Capture the cell that displays the provided text and extract its [x, y] central coordinate. 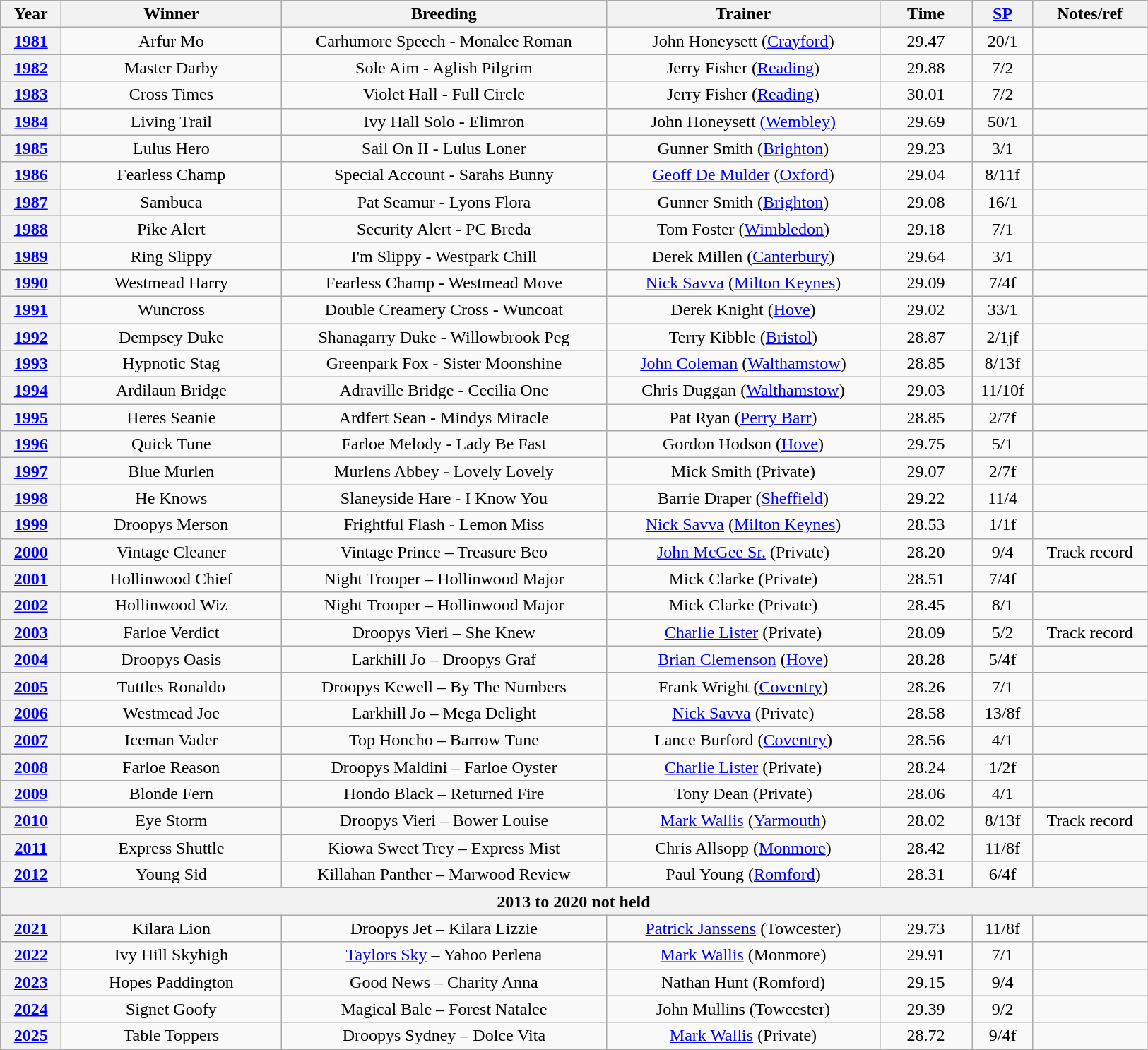
John Honeysett (Crayford) [743, 41]
2000 [31, 552]
2010 [31, 821]
29.75 [925, 444]
Geoff De Mulder (Oxford) [743, 175]
Hollinwood Chief [171, 579]
Tom Foster (Wimbledon) [743, 229]
Wuncross [171, 309]
Gordon Hodson (Hove) [743, 444]
28.31 [925, 875]
Ivy Hall Solo - Elimron [444, 122]
28.02 [925, 821]
Hondo Black – Returned Fire [444, 794]
Frightful Flash - Lemon Miss [444, 525]
2003 [31, 632]
1991 [31, 309]
1994 [31, 391]
Taylors Sky – Yahoo Perlena [444, 955]
1995 [31, 418]
Droopys Sydney – Dolce Vita [444, 1036]
1988 [31, 229]
Hollinwood Wiz [171, 606]
2012 [31, 875]
Magical Bale – Forest Natalee [444, 1009]
Frank Wright (Coventry) [743, 686]
11/4 [1002, 498]
1/1f [1002, 525]
Young Sid [171, 875]
Blue Murlen [171, 471]
I'm Slippy - Westpark Chill [444, 256]
Sole Aim - Aglish Pilgrim [444, 68]
29.07 [925, 471]
28.20 [925, 552]
Hypnotic Stag [171, 364]
Good News – Charity Anna [444, 982]
Nathan Hunt (Romford) [743, 982]
29.69 [925, 122]
Ardilaun Bridge [171, 391]
2001 [31, 579]
Derek Millen (Canterbury) [743, 256]
John Mullins (Towcester) [743, 1009]
29.47 [925, 41]
Hopes Paddington [171, 982]
1993 [31, 364]
28.45 [925, 606]
2002 [31, 606]
28.09 [925, 632]
1982 [31, 68]
29.64 [925, 256]
50/1 [1002, 122]
29.04 [925, 175]
2005 [31, 686]
28.51 [925, 579]
Signet Goofy [171, 1009]
2022 [31, 955]
2023 [31, 982]
John McGee Sr. (Private) [743, 552]
9/4f [1002, 1036]
Tony Dean (Private) [743, 794]
Patrick Janssens (Towcester) [743, 928]
Fearless Champ [171, 175]
29.18 [925, 229]
Double Creamery Cross - Wuncoat [444, 309]
Time [925, 14]
2008 [31, 767]
1984 [31, 122]
Farloe Melody - Lady Be Fast [444, 444]
28.53 [925, 525]
He Knows [171, 498]
Sambuca [171, 202]
29.15 [925, 982]
Kiowa Sweet Trey – Express Mist [444, 848]
Paul Young (Romford) [743, 875]
1986 [31, 175]
29.23 [925, 148]
Lulus Hero [171, 148]
28.26 [925, 686]
Arfur Mo [171, 41]
Fearless Champ - Westmead Move [444, 283]
8/1 [1002, 606]
1999 [31, 525]
1985 [31, 148]
29.91 [925, 955]
Droopys Vieri – She Knew [444, 632]
Security Alert - PC Breda [444, 229]
28.87 [925, 337]
Killahan Panther – Marwood Review [444, 875]
Pat Seamur - Lyons Flora [444, 202]
1989 [31, 256]
Ring Slippy [171, 256]
SP [1002, 14]
Derek Knight (Hove) [743, 309]
28.56 [925, 740]
Droopys Merson [171, 525]
Chris Allsopp (Monmore) [743, 848]
28.24 [925, 767]
1996 [31, 444]
28.58 [925, 713]
Sail On II - Lulus Loner [444, 148]
Lance Burford (Coventry) [743, 740]
1998 [31, 498]
Violet Hall - Full Circle [444, 95]
Iceman Vader [171, 740]
8/11f [1002, 175]
Droopys Maldini – Farloe Oyster [444, 767]
John Coleman (Walthamstow) [743, 364]
Farloe Verdict [171, 632]
28.72 [925, 1036]
2013 to 2020 not held [574, 902]
2007 [31, 740]
Notes/ref [1089, 14]
20/1 [1002, 41]
Tuttles Ronaldo [171, 686]
Eye Storm [171, 821]
2006 [31, 713]
Blonde Fern [171, 794]
29.22 [925, 498]
5/4f [1002, 659]
Greenpark Fox - Sister Moonshine [444, 364]
13/8f [1002, 713]
Slaneyside Hare - I Know You [444, 498]
Vintage Prince – Treasure Beo [444, 552]
30.01 [925, 95]
Cross Times [171, 95]
28.42 [925, 848]
Master Darby [171, 68]
Mark Wallis (Monmore) [743, 955]
Express Shuttle [171, 848]
29.88 [925, 68]
Winner [171, 14]
2011 [31, 848]
Ivy Hill Skyhigh [171, 955]
Farloe Reason [171, 767]
Dempsey Duke [171, 337]
Trainer [743, 14]
Droopys Jet – Kilara Lizzie [444, 928]
Special Account - Sarahs Bunny [444, 175]
Nick Savva (Private) [743, 713]
Terry Kibble (Bristol) [743, 337]
Droopys Oasis [171, 659]
28.06 [925, 794]
2021 [31, 928]
Westmead Harry [171, 283]
Kilara Lion [171, 928]
Table Toppers [171, 1036]
Mark Wallis (Private) [743, 1036]
29.02 [925, 309]
Larkhill Jo – Mega Delight [444, 713]
Droopys Vieri – Bower Louise [444, 821]
Pat Ryan (Perry Barr) [743, 418]
1/2f [1002, 767]
1990 [31, 283]
28.28 [925, 659]
Pike Alert [171, 229]
Living Trail [171, 122]
29.08 [925, 202]
Brian Clemenson (Hove) [743, 659]
Westmead Joe [171, 713]
Heres Seanie [171, 418]
Mark Wallis (Yarmouth) [743, 821]
1983 [31, 95]
Larkhill Jo – Droopys Graf [444, 659]
6/4f [1002, 875]
Vintage Cleaner [171, 552]
Chris Duggan (Walthamstow) [743, 391]
Top Honcho – Barrow Tune [444, 740]
Droopys Kewell – By The Numbers [444, 686]
1992 [31, 337]
2009 [31, 794]
29.73 [925, 928]
Year [31, 14]
1987 [31, 202]
29.03 [925, 391]
1997 [31, 471]
2/1jf [1002, 337]
Barrie Draper (Sheffield) [743, 498]
29.09 [925, 283]
5/2 [1002, 632]
33/1 [1002, 309]
2025 [31, 1036]
9/2 [1002, 1009]
29.39 [925, 1009]
11/10f [1002, 391]
John Honeysett (Wembley) [743, 122]
1981 [31, 41]
5/1 [1002, 444]
Shanagarry Duke - Willowbrook Peg [444, 337]
2024 [31, 1009]
Murlens Abbey - Lovely Lovely [444, 471]
Adraville Bridge - Cecilia One [444, 391]
16/1 [1002, 202]
Ardfert Sean - Mindys Miracle [444, 418]
Quick Tune [171, 444]
2004 [31, 659]
Carhumore Speech - Monalee Roman [444, 41]
Breeding [444, 14]
Mick Smith (Private) [743, 471]
